Identify which cell holds the provided text, then report its [x, y] central coordinate. 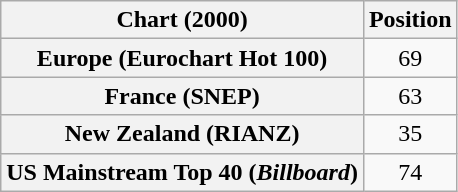
69 [410, 58]
Position [410, 20]
63 [410, 96]
New Zealand (RIANZ) [182, 134]
35 [410, 134]
US Mainstream Top 40 (Billboard) [182, 172]
74 [410, 172]
Europe (Eurochart Hot 100) [182, 58]
Chart (2000) [182, 20]
France (SNEP) [182, 96]
